Search for the cell housing the specified text and yield its (x, y) center coordinate. 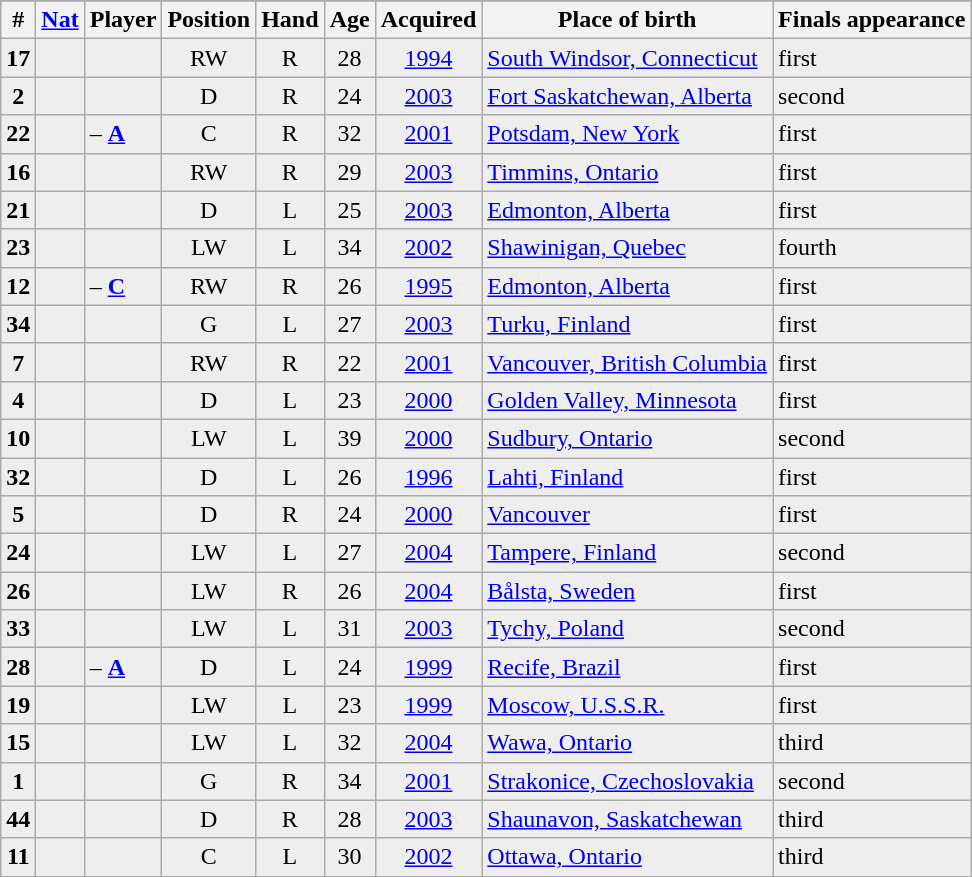
44 (18, 819)
Wawa, Ontario (628, 743)
Ottawa, Ontario (628, 857)
Timmins, Ontario (628, 172)
Strakonice, Czechoslovakia (628, 781)
Hand (290, 20)
Turku, Finland (628, 324)
Shaunavon, Saskatchewan (628, 819)
Position (209, 20)
16 (18, 172)
Shawinigan, Quebec (628, 248)
21 (18, 210)
Vancouver (628, 515)
Moscow, U.S.S.R. (628, 705)
11 (18, 857)
2 (18, 96)
Potsdam, New York (628, 134)
Vancouver, British Columbia (628, 362)
33 (18, 629)
Age (350, 20)
19 (18, 705)
Finals appearance (872, 20)
Tychy, Poland (628, 629)
1996 (428, 477)
Place of birth (628, 20)
Sudbury, Ontario (628, 438)
Fort Saskatchewan, Alberta (628, 96)
Bålsta, Sweden (628, 591)
1995 (428, 286)
31 (350, 629)
39 (350, 438)
29 (350, 172)
fourth (872, 248)
# (18, 20)
Recife, Brazil (628, 667)
South Windsor, Connecticut (628, 58)
12 (18, 286)
7 (18, 362)
Nat (60, 20)
5 (18, 515)
30 (350, 857)
Acquired (428, 20)
17 (18, 58)
1 (18, 781)
4 (18, 400)
Player (123, 20)
Lahti, Finland (628, 477)
10 (18, 438)
Tampere, Finland (628, 553)
Golden Valley, Minnesota (628, 400)
– C (123, 286)
25 (350, 210)
15 (18, 743)
1994 (428, 58)
